Scan for the cell matching the given text and deliver its [x, y] coordinate at center. 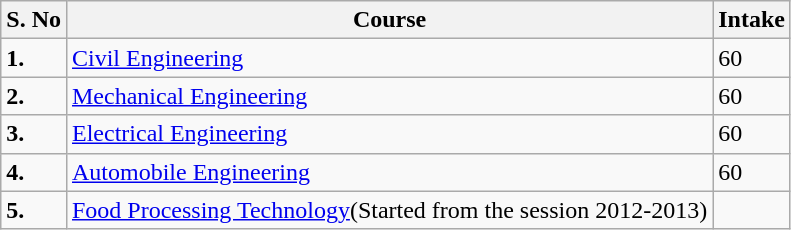
Food Processing Technology(Started from the session 2012-2013) [389, 210]
Mechanical Engineering [389, 96]
5. [34, 210]
Automobile Engineering [389, 172]
Course [389, 20]
Electrical Engineering [389, 134]
2. [34, 96]
Civil Engineering [389, 58]
1. [34, 58]
4. [34, 172]
S. No [34, 20]
Intake [752, 20]
3. [34, 134]
